Return the (X, Y) coordinate for the center point of the cell that contains the specified text.  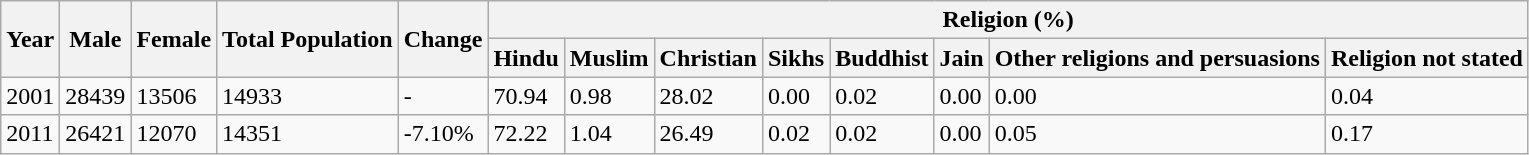
Muslim (609, 58)
Sikhs (796, 58)
26421 (96, 134)
26.49 (708, 134)
1.04 (609, 134)
Religion not stated (1426, 58)
Buddhist (882, 58)
Jain (962, 58)
70.94 (526, 96)
Male (96, 39)
Other religions and persuasions (1157, 58)
28.02 (708, 96)
2001 (30, 96)
13506 (174, 96)
Change (443, 39)
0.98 (609, 96)
Total Population (308, 39)
Hindu (526, 58)
- (443, 96)
Religion (%) (1008, 20)
14351 (308, 134)
0.17 (1426, 134)
Female (174, 39)
Year (30, 39)
2011 (30, 134)
14933 (308, 96)
72.22 (526, 134)
Christian (708, 58)
28439 (96, 96)
-7.10% (443, 134)
12070 (174, 134)
0.04 (1426, 96)
0.05 (1157, 134)
